From the cell containing the given text, extract its center point as (x, y) coordinate. 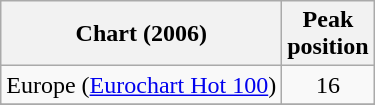
Europe (Eurochart Hot 100) (142, 85)
Chart (2006) (142, 34)
Peakposition (328, 34)
16 (328, 85)
